Search for the cell housing the specified text and yield its [X, Y] center coordinate. 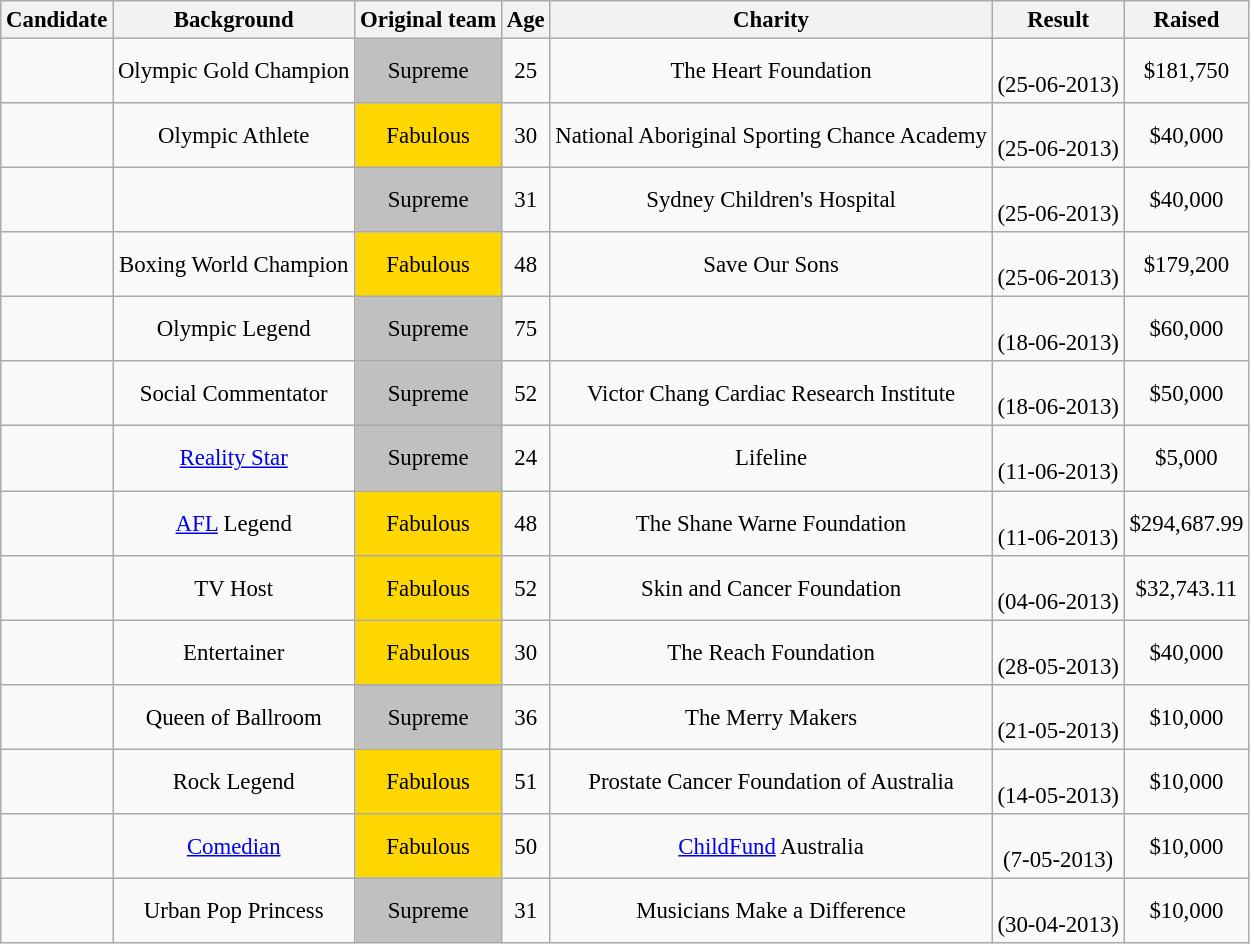
AFL Legend [234, 524]
$60,000 [1186, 330]
$32,743.11 [1186, 588]
(7-05-2013) [1058, 846]
Charity [771, 20]
$179,200 [1186, 264]
Reality Star [234, 458]
Boxing World Champion [234, 264]
Social Commentator [234, 394]
The Shane Warne Foundation [771, 524]
Queen of Ballroom [234, 716]
Sydney Children's Hospital [771, 200]
(04-06-2013) [1058, 588]
Background [234, 20]
(21-05-2013) [1058, 716]
The Reach Foundation [771, 652]
The Merry Makers [771, 716]
Age [526, 20]
$50,000 [1186, 394]
ChildFund Australia [771, 846]
National Aboriginal Sporting Chance Academy [771, 136]
Victor Chang Cardiac Research Institute [771, 394]
25 [526, 72]
(28-05-2013) [1058, 652]
Candidate [57, 20]
36 [526, 716]
$181,750 [1186, 72]
Urban Pop Princess [234, 910]
Lifeline [771, 458]
51 [526, 782]
Musicians Make a Difference [771, 910]
$294,687.99 [1186, 524]
The Heart Foundation [771, 72]
50 [526, 846]
Prostate Cancer Foundation of Australia [771, 782]
Olympic Legend [234, 330]
Skin and Cancer Foundation [771, 588]
Comedian [234, 846]
24 [526, 458]
(30-04-2013) [1058, 910]
Olympic Athlete [234, 136]
Rock Legend [234, 782]
Raised [1186, 20]
Olympic Gold Champion [234, 72]
Original team [428, 20]
(14-05-2013) [1058, 782]
$5,000 [1186, 458]
Entertainer [234, 652]
Result [1058, 20]
TV Host [234, 588]
75 [526, 330]
Save Our Sons [771, 264]
